From the cell containing the given text, extract its center point as [X, Y] coordinate. 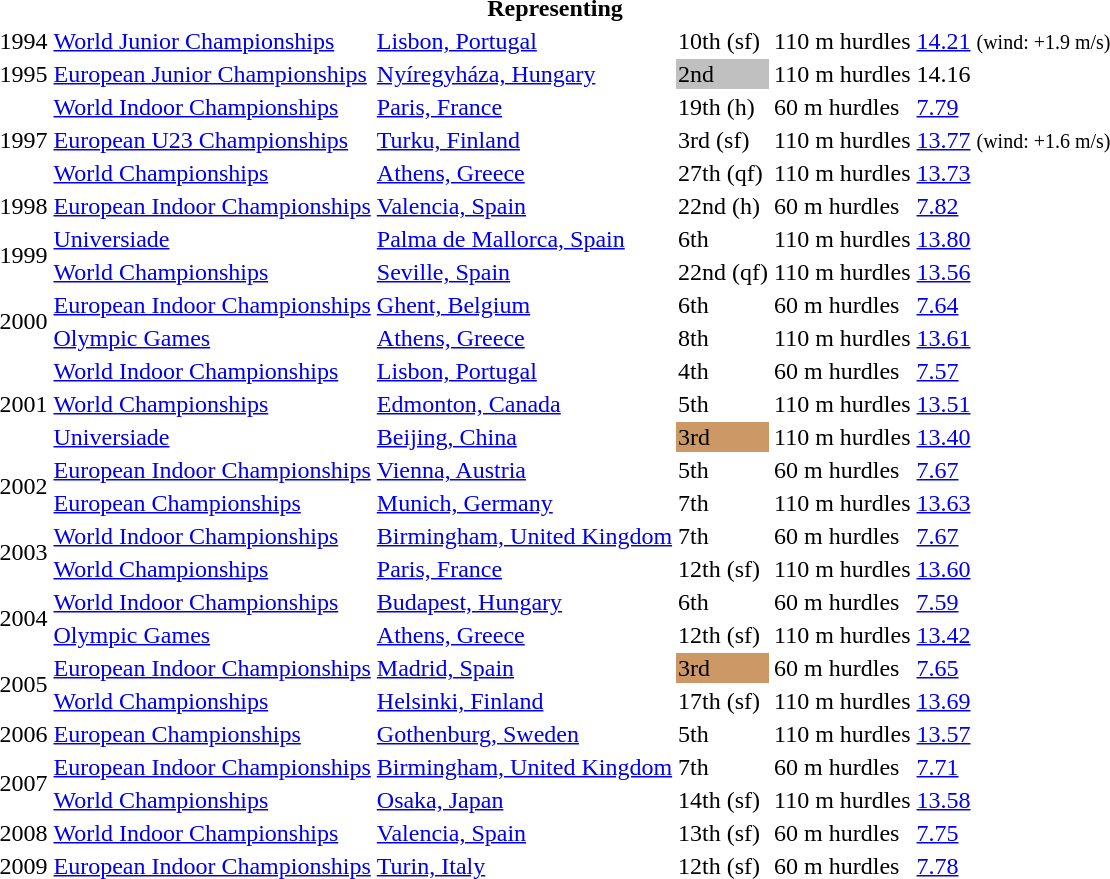
European Junior Championships [212, 74]
22nd (qf) [724, 272]
19th (h) [724, 107]
European U23 Championships [212, 140]
Osaka, Japan [524, 800]
Madrid, Spain [524, 668]
Budapest, Hungary [524, 602]
World Junior Championships [212, 41]
Vienna, Austria [524, 470]
Edmonton, Canada [524, 404]
Helsinki, Finland [524, 701]
Gothenburg, Sweden [524, 734]
3rd (sf) [724, 140]
Seville, Spain [524, 272]
22nd (h) [724, 206]
Nyíregyháza, Hungary [524, 74]
14th (sf) [724, 800]
8th [724, 338]
Palma de Mallorca, Spain [524, 239]
Beijing, China [524, 437]
Ghent, Belgium [524, 305]
Turku, Finland [524, 140]
17th (sf) [724, 701]
Munich, Germany [524, 503]
13th (sf) [724, 833]
27th (qf) [724, 173]
4th [724, 371]
10th (sf) [724, 41]
2nd [724, 74]
